Scan for the cell matching the given text and deliver its (x, y) coordinate at center. 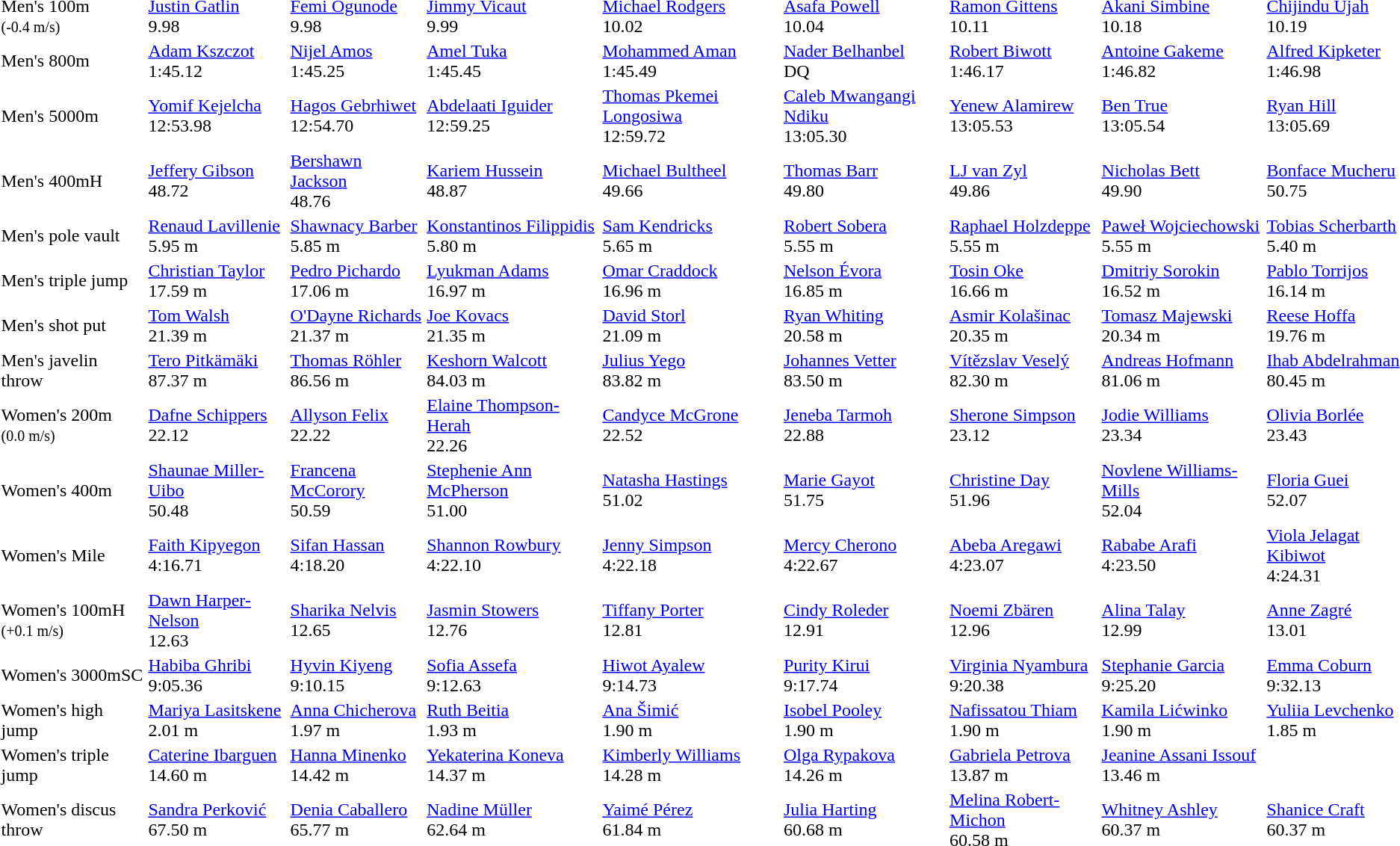
Men's pole vault (72, 236)
Anna Chicherova 1.97 m (356, 720)
Shawnacy Barber 5.85 m (356, 236)
Women's 100mH(+0.1 m/s) (72, 620)
Stephanie Garcia 9:25.20 (1182, 676)
Hiwot Ayalew 9:14.73 (690, 676)
Tosin Oke 16.66 m (1023, 281)
Ben True 13:05.54 (1182, 116)
Robert Biwott 1:46.17 (1023, 61)
Men's 800m (72, 61)
Women's 3000mSC (72, 676)
Nafissatou Thiam 1.90 m (1023, 720)
Jenny Simpson 4:22.18 (690, 555)
Dawn Harper-Nelson 12.63 (217, 620)
Asmir Kolašinac 20.35 m (1023, 326)
Marie Gayot 51.75 (864, 490)
Tiffany Porter 12.81 (690, 620)
Christine Day 51.96 (1023, 490)
Omar Craddock 16.96 m (690, 281)
Olga Rypakova 14.26 m (864, 765)
Candyce McGrone 22.52 (690, 425)
Noemi Zbären 12.96 (1023, 620)
Alina Talay 12.99 (1182, 620)
Nijel Amos 1:45.25 (356, 61)
Francena McCorory 50.59 (356, 490)
Abdelaati Iguider 12:59.25 (512, 116)
Gabriela Petrova 13.87 m (1023, 765)
Kamila Lićwinko 1.90 m (1182, 720)
Cindy Roleder 12.91 (864, 620)
Elaine Thompson-Herah 22.26 (512, 425)
Ruth Beitia 1.93 m (512, 720)
Hyvin Kiyeng 9:10.15 (356, 676)
Jodie Williams 23.34 (1182, 425)
Hagos Gebrhiwet 12:54.70 (356, 116)
Bershawn Jackson 48.76 (356, 181)
Shannon Rowbury 4:22.10 (512, 555)
Nader Belhanbel DQ (864, 61)
Mohammed Aman 1:45.49 (690, 61)
Thomas Barr 49.80 (864, 181)
Jeanine Assani Issouf 13.46 m (1182, 765)
Robert Sobera 5.55 m (864, 236)
Women's 400m (72, 490)
Thomas Pkemei Longosiwa 12:59.72 (690, 116)
Men's 400mH (72, 181)
Women's 200m(0.0 m/s) (72, 425)
Nelson Évora 16.85 m (864, 281)
Lyukman Adams 16.97 m (512, 281)
Jasmin Stowers 12.76 (512, 620)
Michael Bultheel 49.66 (690, 181)
Stephenie Ann McPherson 51.00 (512, 490)
Habiba Ghribi 9:05.36 (217, 676)
Sherone Simpson 23.12 (1023, 425)
Thomas Röhler 86.56 m (356, 371)
Allyson Felix 22.22 (356, 425)
Tero Pitkämäki 87.37 m (217, 371)
Yenew Alamirew 13:05.53 (1023, 116)
Sifan Hassan 4:18.20 (356, 555)
Novlene Williams-Mills 52.04 (1182, 490)
David Storl 21.09 m (690, 326)
Nicholas Bett 49.90 (1182, 181)
Isobel Pooley 1.90 m (864, 720)
Johannes Vetter 83.50 m (864, 371)
Raphael Holzdeppe 5.55 m (1023, 236)
Kariem Hussein 48.87 (512, 181)
LJ van Zyl 49.86 (1023, 181)
Women's triple jump (72, 765)
Men's 5000m (72, 116)
Women's Mile (72, 555)
Caleb Mwangangi Ndiku 13:05.30 (864, 116)
Jeneba Tarmoh 22.88 (864, 425)
Mercy Cherono 4:22.67 (864, 555)
Julius Yego 83.82 m (690, 371)
Women's high jump (72, 720)
Faith Kipyegon 4:16.71 (217, 555)
Keshorn Walcott 84.03 m (512, 371)
Dafne Schippers 22.12 (217, 425)
Antoine Gakeme 1:46.82 (1182, 61)
Caterine Ibarguen 14.60 m (217, 765)
Dmitriy Sorokin 16.52 m (1182, 281)
O'Dayne Richards 21.37 m (356, 326)
Tom Walsh 21.39 m (217, 326)
Christian Taylor 17.59 m (217, 281)
Mariya Lasitskene 2.01 m (217, 720)
Sharika Nelvis 12.65 (356, 620)
Renaud Lavillenie 5.95 m (217, 236)
Ryan Whiting 20.58 m (864, 326)
Jeffery Gibson 48.72 (217, 181)
Purity Kirui 9:17.74 (864, 676)
Rababe Arafi 4:23.50 (1182, 555)
Pedro Pichardo 17.06 m (356, 281)
Shaunae Miller-Uibo 50.48 (217, 490)
Andreas Hofmann 81.06 m (1182, 371)
Men's javelin throw (72, 371)
Adam Kszczot 1:45.12 (217, 61)
Vítězslav Veselý 82.30 m (1023, 371)
Paweł Wojciechowski 5.55 m (1182, 236)
Amel Tuka 1:45.45 (512, 61)
Virginia Nyambura 9:20.38 (1023, 676)
Yekaterina Koneva 14.37 m (512, 765)
Hanna Minenko 14.42 m (356, 765)
Joe Kovacs 21.35 m (512, 326)
Natasha Hastings 51.02 (690, 490)
Men's shot put (72, 326)
Ana Šimić 1.90 m (690, 720)
Tomasz Majewski 20.34 m (1182, 326)
Konstantinos Filippidis 5.80 m (512, 236)
Abeba Aregawi 4:23.07 (1023, 555)
Men's triple jump (72, 281)
Sofia Assefa 9:12.63 (512, 676)
Yomif Kejelcha 12:53.98 (217, 116)
Sam Kendricks 5.65 m (690, 236)
Kimberly Williams 14.28 m (690, 765)
